Return (X, Y) of the center of cell containing provided text 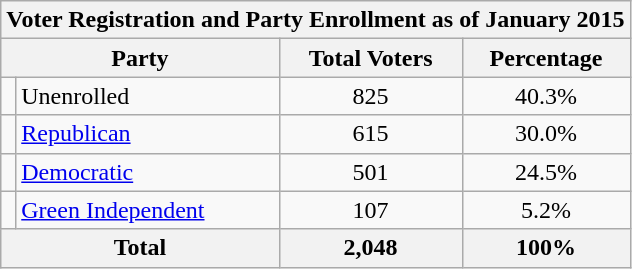
Voter Registration and Party Enrollment as of January 2015 (316, 20)
Unenrolled (148, 96)
100% (546, 248)
501 (370, 172)
Republican (148, 134)
40.3% (546, 96)
Total Voters (370, 58)
107 (370, 210)
2,048 (370, 248)
Total (140, 248)
24.5% (546, 172)
Percentage (546, 58)
Party (140, 58)
Green Independent (148, 210)
615 (370, 134)
Democratic (148, 172)
825 (370, 96)
30.0% (546, 134)
5.2% (546, 210)
